Return (x, y) of the center of cell containing provided text 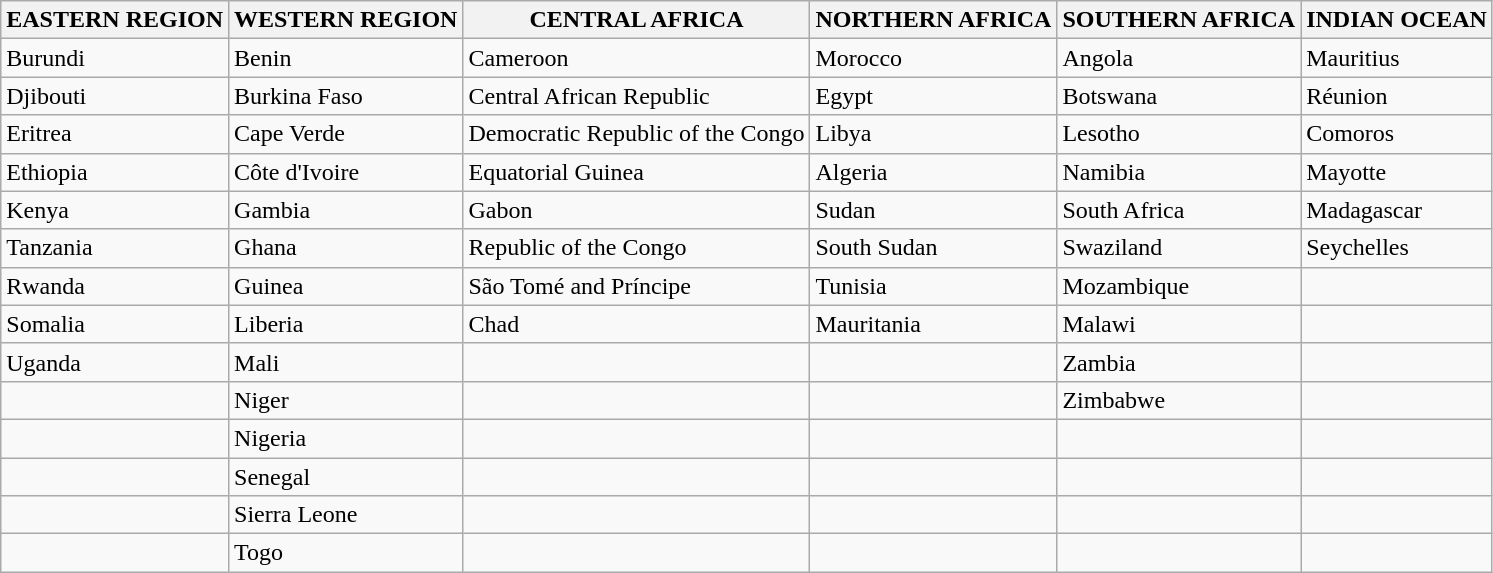
Mayotte (1397, 172)
Somalia (115, 324)
Ethiopia (115, 172)
Senegal (346, 477)
Burundi (115, 58)
Uganda (115, 362)
South Sudan (934, 248)
Guinea (346, 286)
Democratic Republic of the Congo (636, 134)
Burkina Faso (346, 96)
São Tomé and Príncipe (636, 286)
Cameroon (636, 58)
Togo (346, 553)
Swaziland (1179, 248)
Morocco (934, 58)
South Africa (1179, 210)
CENTRAL AFRICA (636, 20)
Chad (636, 324)
Tanzania (115, 248)
Niger (346, 400)
Sudan (934, 210)
Republic of the Congo (636, 248)
NORTHERN AFRICA (934, 20)
Nigeria (346, 438)
Eritrea (115, 134)
SOUTHERN AFRICA (1179, 20)
Tunisia (934, 286)
Ghana (346, 248)
Botswana (1179, 96)
Cape Verde (346, 134)
Mauritius (1397, 58)
Sierra Leone (346, 515)
Libya (934, 134)
Mozambique (1179, 286)
Rwanda (115, 286)
Liberia (346, 324)
Mauritania (934, 324)
INDIAN OCEAN (1397, 20)
EASTERN REGION (115, 20)
Mali (346, 362)
Djibouti (115, 96)
Zambia (1179, 362)
Algeria (934, 172)
Kenya (115, 210)
Gabon (636, 210)
Egypt (934, 96)
Central African Republic (636, 96)
Angola (1179, 58)
Côte d'Ivoire (346, 172)
Equatorial Guinea (636, 172)
Réunion (1397, 96)
WESTERN REGION (346, 20)
Seychelles (1397, 248)
Lesotho (1179, 134)
Malawi (1179, 324)
Comoros (1397, 134)
Zimbabwe (1179, 400)
Madagascar (1397, 210)
Gambia (346, 210)
Namibia (1179, 172)
Benin (346, 58)
